Output the (X, Y) coordinate of the center of the cell containing the given text.  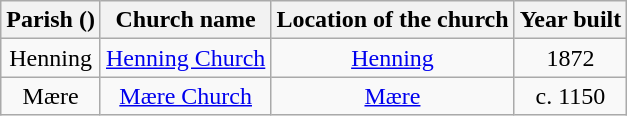
Parish () (51, 20)
Mære Church (185, 96)
Location of the church (392, 20)
Year built (570, 20)
c. 1150 (570, 96)
Henning Church (185, 58)
Church name (185, 20)
1872 (570, 58)
